Determine the (X, Y) coordinate at the center of the cell enclosing the given text.  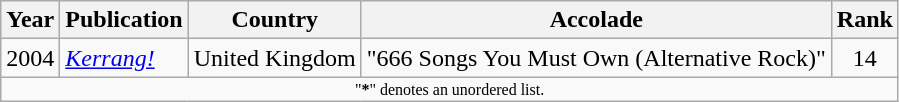
United Kingdom (274, 58)
Kerrang! (124, 58)
14 (864, 58)
Year (30, 20)
Publication (124, 20)
"666 Songs You Must Own (Alternative Rock)" (596, 58)
"*" denotes an unordered list. (450, 89)
Accolade (596, 20)
Rank (864, 20)
2004 (30, 58)
Country (274, 20)
